Return the [X, Y] coordinate for the center point of the cell that contains the specified text.  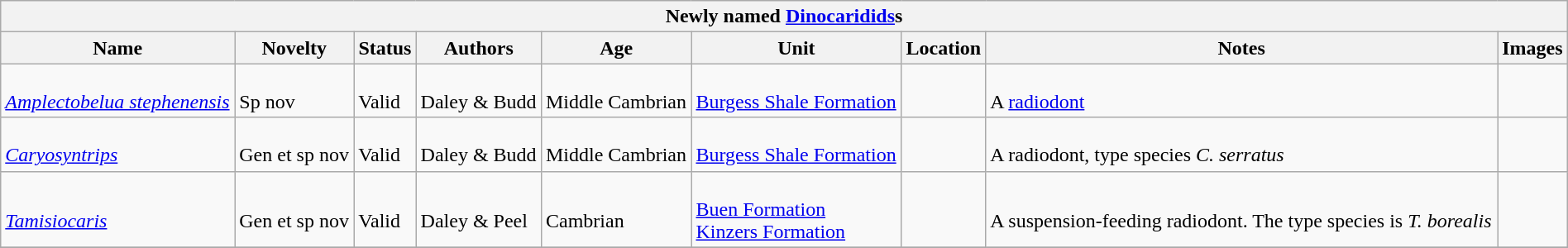
Authors [478, 48]
Novelty [294, 48]
A suspension-feeding radiodont. The type species is T. borealis [1242, 209]
Notes [1242, 48]
Status [385, 48]
Unit [796, 48]
Amplectobelua stephenensis [117, 91]
Tamisiocaris [117, 209]
Caryosyntrips [117, 144]
Newly named Dinocarididss [784, 17]
A radiodont [1242, 91]
Buen Formation Kinzers Formation [796, 209]
Name [117, 48]
Cambrian [615, 209]
A radiodont, type species C. serratus [1242, 144]
Age [615, 48]
Location [944, 48]
Daley & Peel [478, 209]
Images [1533, 48]
Sp nov [294, 91]
